Capture the cell that displays the provided text and extract its (X, Y) central coordinate. 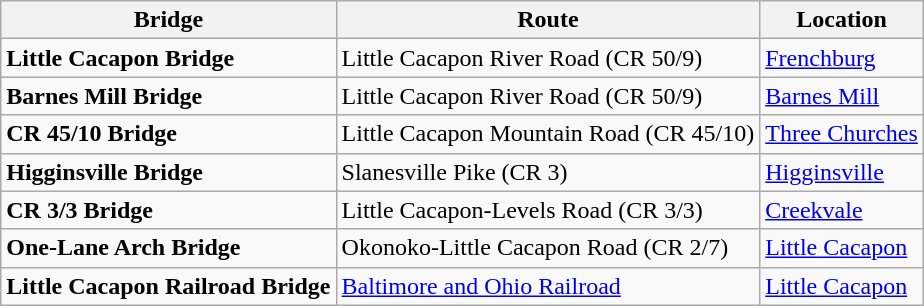
Higginsville (842, 172)
Little Cacapon Bridge (168, 58)
Slanesville Pike (CR 3) (548, 172)
Okonoko-Little Cacapon Road (CR 2/7) (548, 248)
Three Churches (842, 134)
Route (548, 20)
Higginsville Bridge (168, 172)
Little Cacapon Railroad Bridge (168, 286)
One-Lane Arch Bridge (168, 248)
Barnes Mill Bridge (168, 96)
Little Cacapon Mountain Road (CR 45/10) (548, 134)
Bridge (168, 20)
Baltimore and Ohio Railroad (548, 286)
Barnes Mill (842, 96)
Frenchburg (842, 58)
Creekvale (842, 210)
CR 45/10 Bridge (168, 134)
CR 3/3 Bridge (168, 210)
Location (842, 20)
Little Cacapon-Levels Road (CR 3/3) (548, 210)
